For the text-containing cell, return its midpoint in [X, Y] coordinate format. 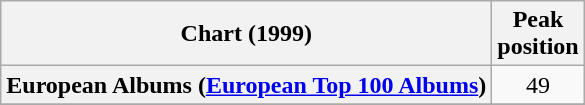
Chart (1999) [246, 34]
European Albums (European Top 100 Albums) [246, 85]
Peakposition [538, 34]
49 [538, 85]
